Identify which cell holds the provided text, then report its [x, y] central coordinate. 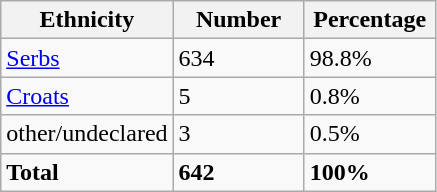
0.5% [370, 134]
Number [238, 20]
100% [370, 172]
3 [238, 134]
Ethnicity [87, 20]
Serbs [87, 58]
Croats [87, 96]
0.8% [370, 96]
other/undeclared [87, 134]
5 [238, 96]
98.8% [370, 58]
634 [238, 58]
Percentage [370, 20]
Total [87, 172]
642 [238, 172]
